Output the [x, y] coordinate of the center of the cell containing the given text.  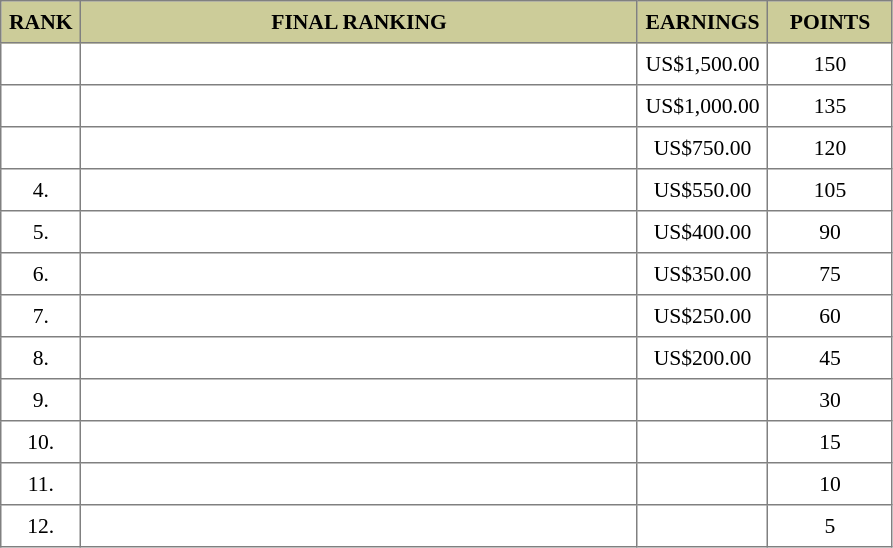
FINAL RANKING [359, 22]
105 [830, 190]
5 [830, 526]
RANK [41, 22]
7. [41, 316]
12. [41, 526]
US$250.00 [702, 316]
US$750.00 [702, 148]
11. [41, 484]
90 [830, 232]
US$1,500.00 [702, 64]
EARNINGS [702, 22]
US$1,000.00 [702, 106]
60 [830, 316]
US$400.00 [702, 232]
9. [41, 400]
75 [830, 274]
6. [41, 274]
US$550.00 [702, 190]
150 [830, 64]
4. [41, 190]
15 [830, 442]
120 [830, 148]
135 [830, 106]
10 [830, 484]
10. [41, 442]
US$350.00 [702, 274]
US$200.00 [702, 358]
POINTS [830, 22]
30 [830, 400]
5. [41, 232]
8. [41, 358]
45 [830, 358]
